Return the [X, Y] coordinate for the center point of the cell that contains the specified text.  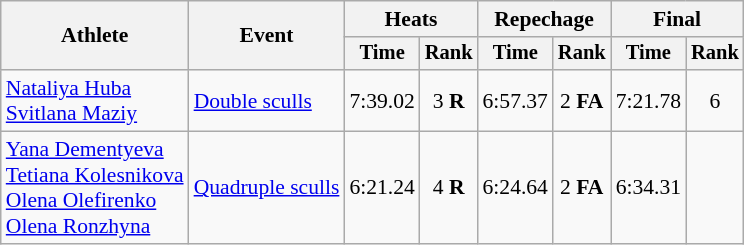
6 [715, 100]
Double sculls [267, 100]
7:21.78 [648, 100]
Nataliya HubaSvitlana Maziy [95, 100]
6:57.37 [514, 100]
3 R [449, 100]
Athlete [95, 36]
6:21.24 [382, 188]
Event [267, 36]
6:34.31 [648, 188]
Yana DementyevaTetiana KolesnikovaOlena OlefirenkoOlena Ronzhyna [95, 188]
4 R [449, 188]
Heats [410, 19]
Quadruple sculls [267, 188]
7:39.02 [382, 100]
Repechage [544, 19]
6:24.64 [514, 188]
Final [678, 19]
